Extract the (x, y) coordinate from the center of the cell holding the provided text.  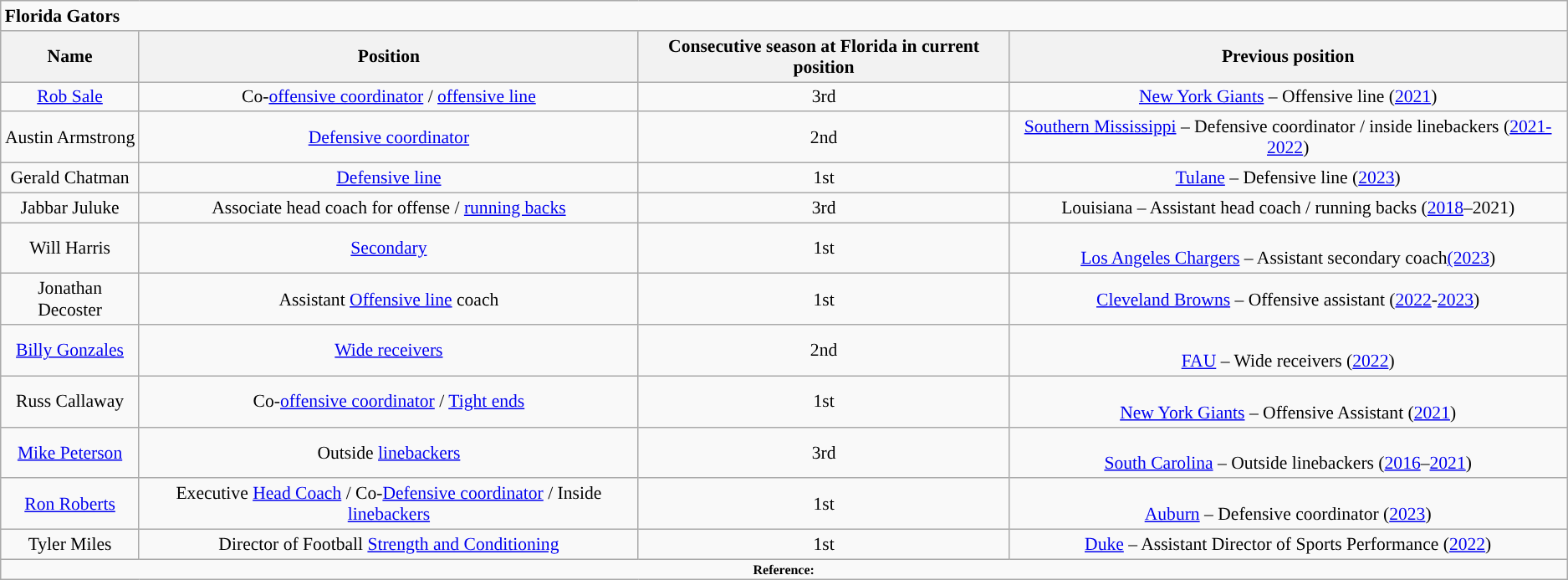
Defensive coordinator (388, 137)
Wide receivers (388, 350)
Louisiana – Assistant head coach / running backs (2018–2021) (1288, 208)
Jonathan Decoster (70, 300)
Tyler Miles (70, 545)
Tulane – Defensive line (2023) (1288, 178)
Los Angeles Chargers – Assistant secondary coach(2023) (1288, 248)
Billy Gonzales (70, 350)
Associate head coach for offense / running backs (388, 208)
Co-offensive coordinator / Tight ends (388, 402)
Southern Mississippi – Defensive coordinator / inside linebackers (2021- 2022) (1288, 137)
Defensive line (388, 178)
South Carolina – Outside linebackers (2016–2021) (1288, 452)
Austin Armstrong (70, 137)
Rob Sale (70, 97)
FAU – Wide receivers (2022) (1288, 350)
Florida Gators (784, 16)
Mike Peterson (70, 452)
Outside linebackers (388, 452)
Co-offensive coordinator / offensive line (388, 97)
Name (70, 57)
Reference: (784, 569)
Secondary (388, 248)
New York Giants – Offensive Assistant (2021) (1288, 402)
Assistant Offensive line coach (388, 300)
Ron Roberts (70, 504)
Duke – Assistant Director of Sports Performance (2022) (1288, 545)
Executive Head Coach / Co-Defensive coordinator / Inside linebackers (388, 504)
Position (388, 57)
Russ Callaway (70, 402)
Will Harris (70, 248)
New York Giants – Offensive line (2021) (1288, 97)
Previous position (1288, 57)
Auburn – Defensive coordinator (2023) (1288, 504)
Cleveland Browns – Offensive assistant (2022-2023) (1288, 300)
Consecutive season at Florida in current position (823, 57)
Jabbar Juluke (70, 208)
Gerald Chatman (70, 178)
Director of Football Strength and Conditioning (388, 545)
